Provide the (x, y) coordinate of the cell's center where the given text is located.  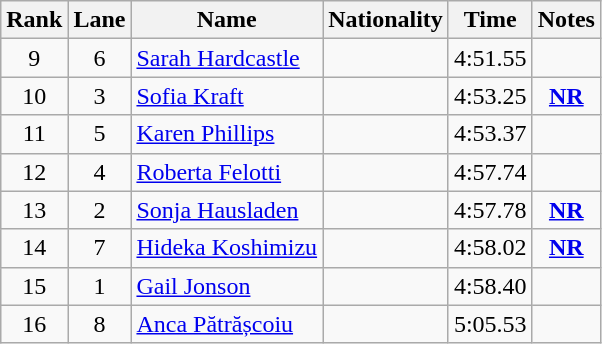
4:53.25 (490, 96)
11 (34, 134)
12 (34, 172)
4:58.40 (490, 286)
9 (34, 58)
Sofia Kraft (227, 96)
Notes (566, 20)
15 (34, 286)
3 (100, 96)
Anca Pătrășcoiu (227, 324)
7 (100, 248)
1 (100, 286)
Nationality (386, 20)
4:53.37 (490, 134)
Sarah Hardcastle (227, 58)
Rank (34, 20)
13 (34, 210)
Time (490, 20)
Karen Phillips (227, 134)
4:58.02 (490, 248)
4 (100, 172)
16 (34, 324)
14 (34, 248)
Lane (100, 20)
Name (227, 20)
Sonja Hausladen (227, 210)
5:05.53 (490, 324)
Gail Jonson (227, 286)
5 (100, 134)
4:57.74 (490, 172)
8 (100, 324)
4:57.78 (490, 210)
10 (34, 96)
Hideka Koshimizu (227, 248)
4:51.55 (490, 58)
2 (100, 210)
Roberta Felotti (227, 172)
6 (100, 58)
